Provide the [X, Y] coordinate of the cell's center where the given text is located.  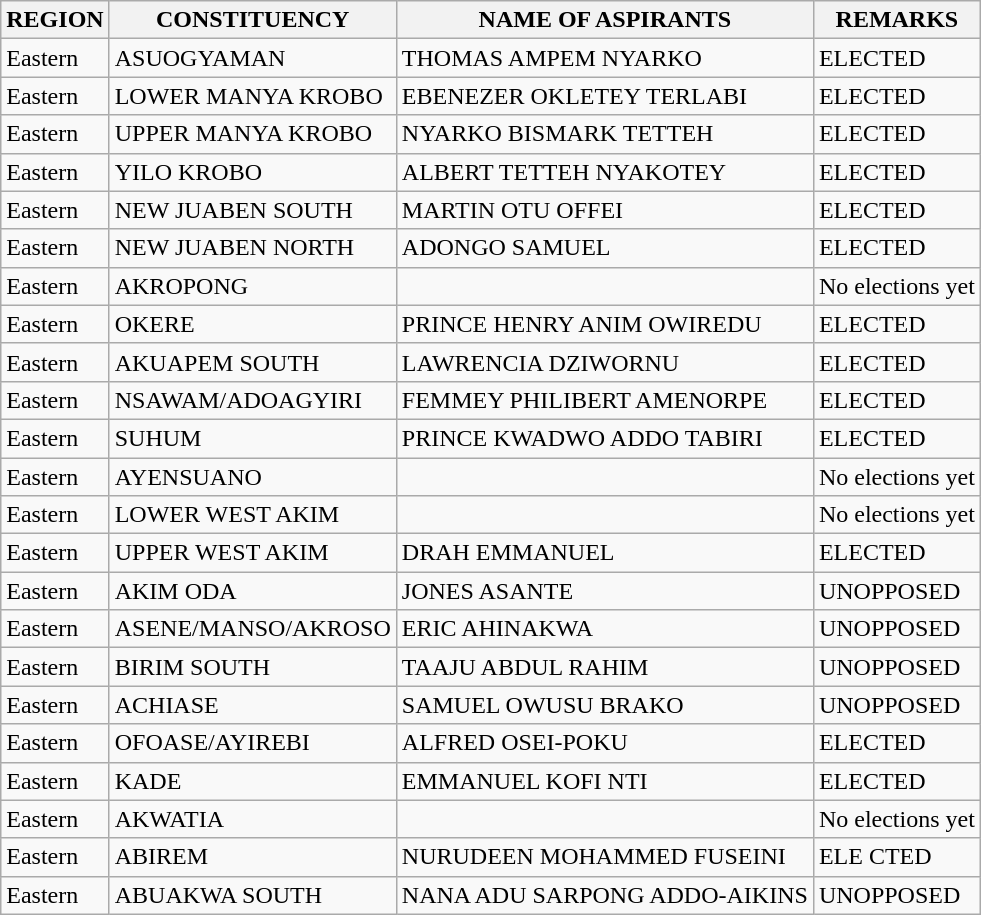
ELE CTED [896, 857]
FEMMEY PHILIBERT AMENORPE [604, 400]
REGION [55, 20]
AKIM ODA [252, 591]
TAAJU ABDUL RAHIM [604, 667]
AKROPONG [252, 286]
EBENEZER OKLETEY TERLABI [604, 96]
NAME OF ASPIRANTS [604, 20]
LAWRENCIA DZIWORNU [604, 362]
ALBERT TETTEH NYAKOTEY [604, 172]
ALFRED OSEI-POKU [604, 743]
THOMAS AMPEM NYARKO [604, 58]
UPPER MANYA KROBO [252, 134]
ABIREM [252, 857]
OKERE [252, 324]
ABUAKWA SOUTH [252, 895]
SUHUM [252, 438]
REMARKS [896, 20]
NEW JUABEN NORTH [252, 248]
LOWER WEST AKIM [252, 515]
PRINCE KWADWO ADDO TABIRI [604, 438]
ASUOGYAMAN [252, 58]
OFOASE/AYIREBI [252, 743]
ADONGO SAMUEL [604, 248]
UPPER WEST AKIM [252, 553]
DRAH EMMANUEL [604, 553]
LOWER MANYA KROBO [252, 96]
CONSTITUENCY [252, 20]
ACHIASE [252, 705]
NURUDEEN MOHAMMED FUSEINI [604, 857]
EMMANUEL KOFI NTI [604, 781]
ERIC AHINAKWA [604, 629]
NEW JUABEN SOUTH [252, 210]
JONES ASANTE [604, 591]
PRINCE HENRY ANIM OWIREDU [604, 324]
YILO KROBO [252, 172]
NYARKO BISMARK TETTEH [604, 134]
BIRIM SOUTH [252, 667]
NANA ADU SARPONG ADDO-AIKINS [604, 895]
AKUAPEM SOUTH [252, 362]
ASENE/MANSO/AKROSO [252, 629]
AYENSUANO [252, 477]
NSAWAM/ADOAGYIRI [252, 400]
SAMUEL OWUSU BRAKO [604, 705]
AKWATIA [252, 819]
MARTIN OTU OFFEI [604, 210]
KADE [252, 781]
